Pinpoint the cell where the given text exists, returning its [X, Y] midpoint coordinate. 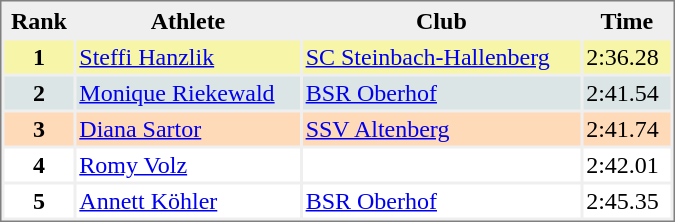
2:42.01 [626, 164]
2:41.54 [626, 92]
Athlete [188, 20]
2:36.28 [626, 56]
Romy Volz [188, 164]
SSV Altenberg [442, 128]
Rank [38, 20]
4 [38, 164]
Steffi Hanzlik [188, 56]
Club [442, 20]
1 [38, 56]
Monique Riekewald [188, 92]
Diana Sartor [188, 128]
Annett Köhler [188, 200]
2:45.35 [626, 200]
2:41.74 [626, 128]
2 [38, 92]
5 [38, 200]
3 [38, 128]
SC Steinbach-Hallenberg [442, 56]
Time [626, 20]
